Pinpoint the cell where the given text exists, returning its [x, y] midpoint coordinate. 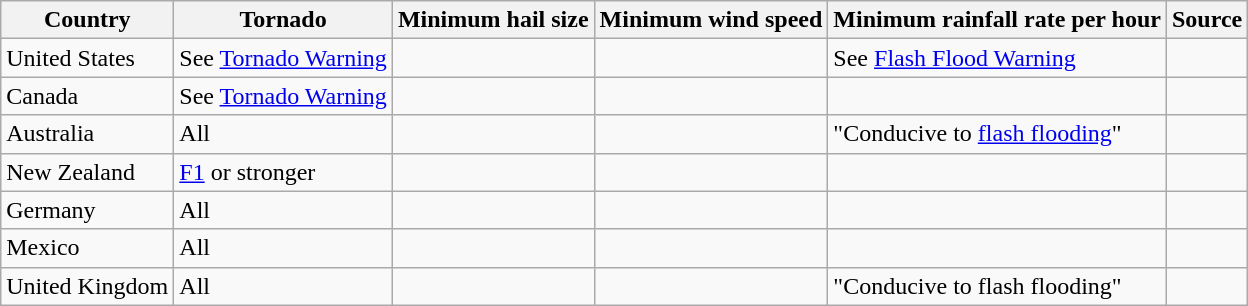
See Flash Flood Warning [998, 58]
United Kingdom [88, 286]
Country [88, 20]
Germany [88, 210]
Mexico [88, 248]
New Zealand [88, 172]
Minimum wind speed [711, 20]
United States [88, 58]
Minimum rainfall rate per hour [998, 20]
Tornado [284, 20]
Source [1206, 20]
F1 or stronger [284, 172]
Minimum hail size [493, 20]
Canada [88, 96]
Australia [88, 134]
